Capture the cell that displays the provided text and extract its (X, Y) central coordinate. 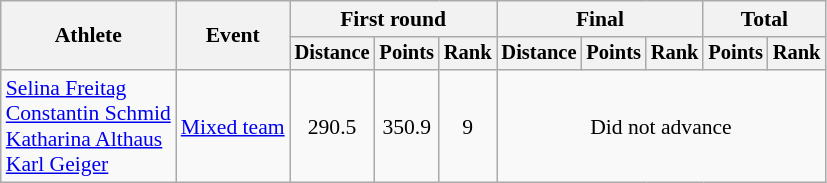
First round (394, 19)
Total (764, 19)
Mixed team (233, 126)
290.5 (332, 126)
350.9 (407, 126)
Selina FreitagConstantin SchmidKatharina AlthausKarl Geiger (88, 126)
Final (600, 19)
Athlete (88, 36)
9 (468, 126)
Event (233, 36)
Did not advance (660, 126)
